From the cell containing the given text, extract its center point as (x, y) coordinate. 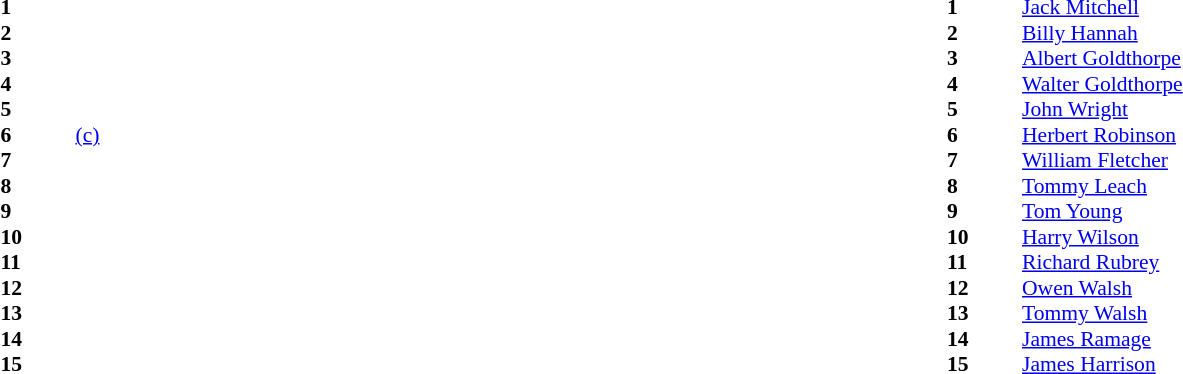
Tom Young (1102, 211)
Harry Wilson (1102, 237)
Richard Rubrey (1102, 263)
(c) (88, 135)
Walter Goldthorpe (1102, 84)
John Wright (1102, 109)
Billy Hannah (1102, 33)
William Fletcher (1102, 161)
Tommy Leach (1102, 186)
James Ramage (1102, 339)
Albert Goldthorpe (1102, 59)
Owen Walsh (1102, 288)
Herbert Robinson (1102, 135)
Tommy Walsh (1102, 313)
